Locate the cell with the specified text and output its (X, Y) center coordinate. 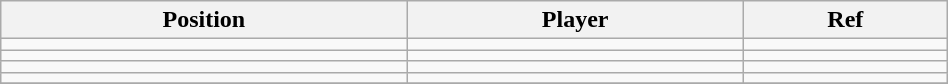
Position (204, 20)
Player (576, 20)
Ref (845, 20)
